Scan for the cell matching the given text and deliver its [x, y] coordinate at center. 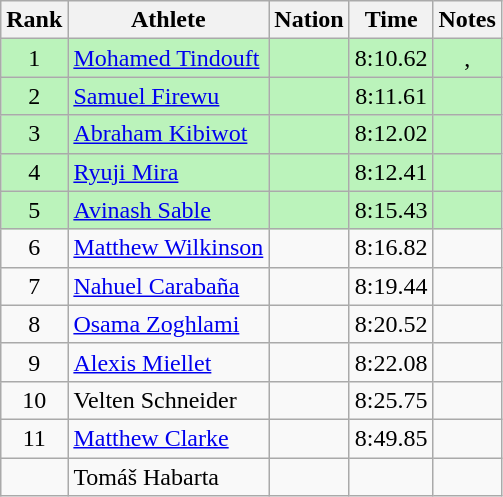
8:12.02 [391, 134]
8:19.44 [391, 286]
Matthew Clarke [168, 438]
8:16.82 [391, 248]
Alexis Miellet [168, 362]
Rank [34, 20]
5 [34, 210]
6 [34, 248]
4 [34, 172]
Time [391, 20]
Tomáš Habarta [168, 477]
8:22.08 [391, 362]
11 [34, 438]
7 [34, 286]
Velten Schneider [168, 400]
8:49.85 [391, 438]
Ryuji Mira [168, 172]
, [467, 58]
8:11.61 [391, 96]
1 [34, 58]
Mohamed Tindouft [168, 58]
Notes [467, 20]
Nahuel Carabaña [168, 286]
Matthew Wilkinson [168, 248]
Avinash Sable [168, 210]
8:10.62 [391, 58]
2 [34, 96]
8:12.41 [391, 172]
3 [34, 134]
8:20.52 [391, 324]
Nation [309, 20]
10 [34, 400]
Abraham Kibiwot [168, 134]
8:15.43 [391, 210]
8:25.75 [391, 400]
Athlete [168, 20]
Osama Zoghlami [168, 324]
9 [34, 362]
Samuel Firewu [168, 96]
8 [34, 324]
